Identify which cell holds the provided text, then report its (x, y) central coordinate. 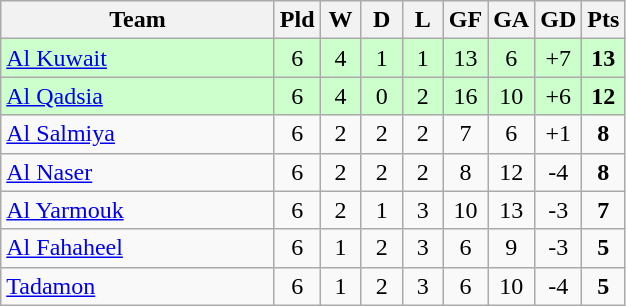
+7 (558, 58)
Al Kuwait (138, 58)
W (340, 20)
GD (558, 20)
0 (382, 96)
Pld (297, 20)
+1 (558, 134)
L (422, 20)
Team (138, 20)
Al Salmiya (138, 134)
GA (512, 20)
D (382, 20)
GF (465, 20)
9 (512, 248)
16 (465, 96)
Tadamon (138, 286)
Al Qadsia (138, 96)
+6 (558, 96)
Pts (604, 20)
Al Fahaheel (138, 248)
Al Yarmouk (138, 210)
Al Naser (138, 172)
